Determine the (x, y) coordinate at the center of the cell enclosing the given text.  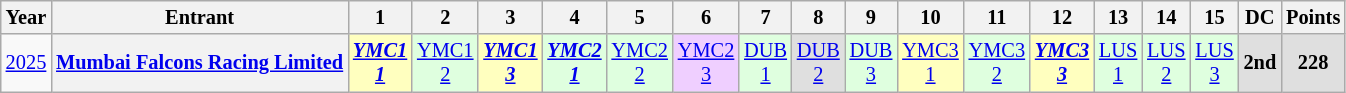
LUS2 (1166, 63)
2025 (26, 63)
LUS1 (1118, 63)
YMC33 (1062, 63)
7 (766, 17)
YMC13 (510, 63)
10 (930, 17)
DUB2 (818, 63)
YMC12 (445, 63)
DUB3 (872, 63)
Entrant (200, 17)
5 (640, 17)
YMC23 (706, 63)
228 (1313, 63)
11 (997, 17)
8 (818, 17)
4 (574, 17)
DUB1 (766, 63)
YMC32 (997, 63)
Mumbai Falcons Racing Limited (200, 63)
6 (706, 17)
DC (1260, 17)
13 (1118, 17)
YMC21 (574, 63)
Year (26, 17)
Points (1313, 17)
15 (1214, 17)
YMC22 (640, 63)
LUS3 (1214, 63)
12 (1062, 17)
2nd (1260, 63)
2 (445, 17)
14 (1166, 17)
YMC31 (930, 63)
YMC11 (380, 63)
3 (510, 17)
1 (380, 17)
9 (872, 17)
